Detect which cell encompasses the target text, then output its (x, y) center coordinate. 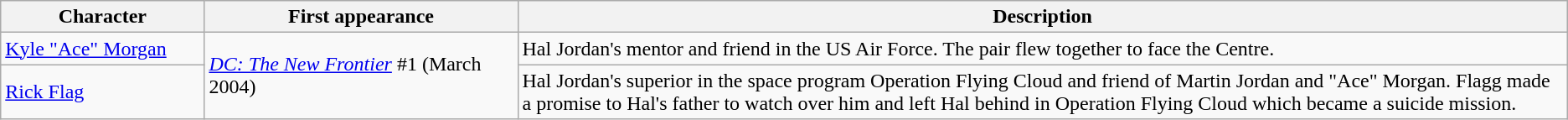
DC: The New Frontier #1 (March 2004) (361, 76)
Hal Jordan's mentor and friend in the US Air Force. The pair flew together to face the Centre. (1042, 49)
Description (1042, 17)
First appearance (361, 17)
Character (102, 17)
Rick Flag (102, 92)
Kyle "Ace" Morgan (102, 49)
